For the text-containing cell, return its midpoint in [X, Y] coordinate format. 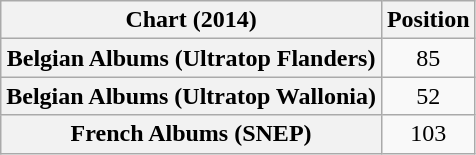
Belgian Albums (Ultratop Wallonia) [192, 96]
Belgian Albums (Ultratop Flanders) [192, 58]
52 [428, 96]
French Albums (SNEP) [192, 134]
103 [428, 134]
85 [428, 58]
Chart (2014) [192, 20]
Position [428, 20]
